Provide the [X, Y] coordinate of the cell's center where the given text is located.  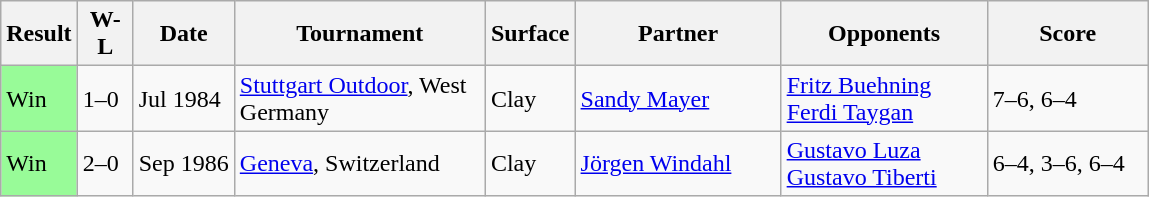
Jul 1984 [184, 98]
Result [39, 34]
Fritz Buehning Ferdi Taygan [884, 98]
Gustavo Luza Gustavo Tiberti [884, 164]
W-L [105, 34]
Date [184, 34]
Sep 1986 [184, 164]
Geneva, Switzerland [360, 164]
1–0 [105, 98]
Score [1068, 34]
6–4, 3–6, 6–4 [1068, 164]
Tournament [360, 34]
Stuttgart Outdoor, West Germany [360, 98]
Surface [530, 34]
Sandy Mayer [678, 98]
2–0 [105, 164]
7–6, 6–4 [1068, 98]
Partner [678, 34]
Opponents [884, 34]
Jörgen Windahl [678, 164]
